Capture the cell that displays the provided text and extract its (x, y) central coordinate. 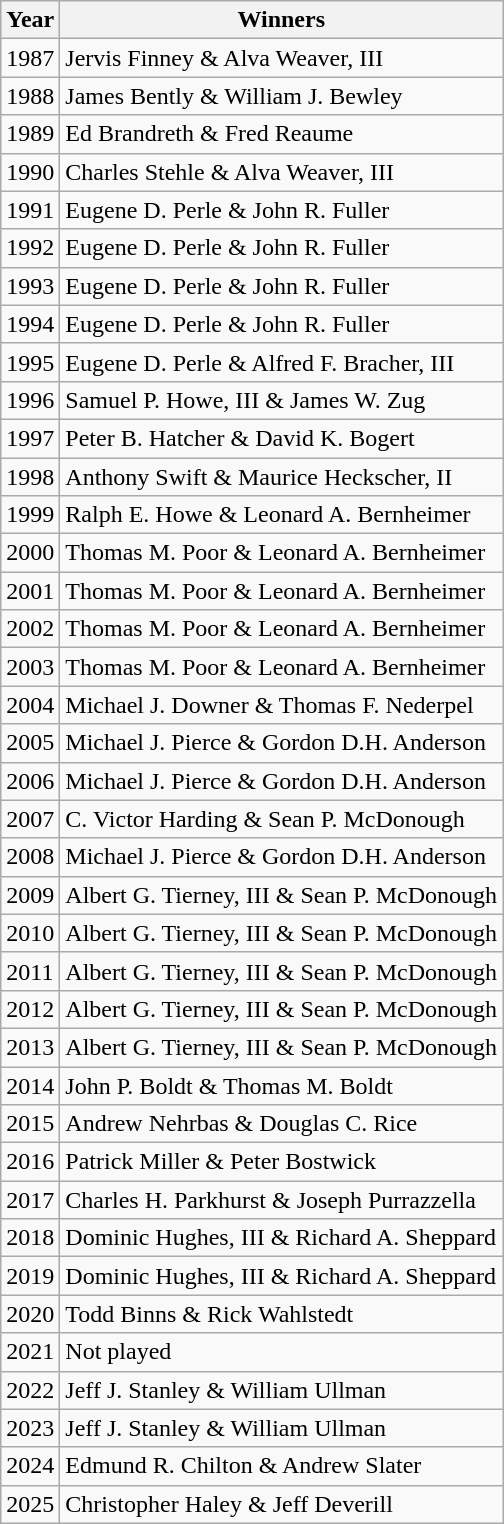
Todd Binns & Rick Wahlstedt (282, 1314)
1987 (30, 58)
2003 (30, 667)
Christopher Haley & Jeff Deverill (282, 1504)
Year (30, 20)
2025 (30, 1504)
2015 (30, 1124)
Michael J. Downer & Thomas F. Nederpel (282, 705)
1992 (30, 248)
1995 (30, 362)
C. Victor Harding & Sean P. McDonough (282, 819)
Ralph E. Howe & Leonard A. Bernheimer (282, 515)
2018 (30, 1238)
2013 (30, 1047)
2000 (30, 553)
2002 (30, 629)
2021 (30, 1352)
Edmund R. Chilton & Andrew Slater (282, 1466)
1989 (30, 134)
2020 (30, 1314)
1998 (30, 477)
2024 (30, 1466)
1994 (30, 324)
James Bently & William J. Bewley (282, 96)
2001 (30, 591)
2014 (30, 1085)
2012 (30, 1009)
Ed Brandreth & Fred Reaume (282, 134)
2022 (30, 1390)
2017 (30, 1200)
Samuel P. Howe, III & James W. Zug (282, 400)
2010 (30, 933)
2009 (30, 895)
1991 (30, 210)
Andrew Nehrbas & Douglas C. Rice (282, 1124)
2023 (30, 1428)
Not played (282, 1352)
1988 (30, 96)
Peter B. Hatcher & David K. Bogert (282, 438)
2007 (30, 819)
2016 (30, 1162)
2019 (30, 1276)
Eugene D. Perle & Alfred F. Bracher, III (282, 362)
2004 (30, 705)
1999 (30, 515)
Patrick Miller & Peter Bostwick (282, 1162)
Winners (282, 20)
1993 (30, 286)
Charles H. Parkhurst & Joseph Purrazzella (282, 1200)
Charles Stehle & Alva Weaver, III (282, 172)
1996 (30, 400)
1990 (30, 172)
2005 (30, 743)
2008 (30, 857)
1997 (30, 438)
2011 (30, 971)
2006 (30, 781)
Anthony Swift & Maurice Heckscher, II (282, 477)
Jervis Finney & Alva Weaver, III (282, 58)
John P. Boldt & Thomas M. Boldt (282, 1085)
